Provide the (X, Y) coordinate of the cell's center where the given text is located.  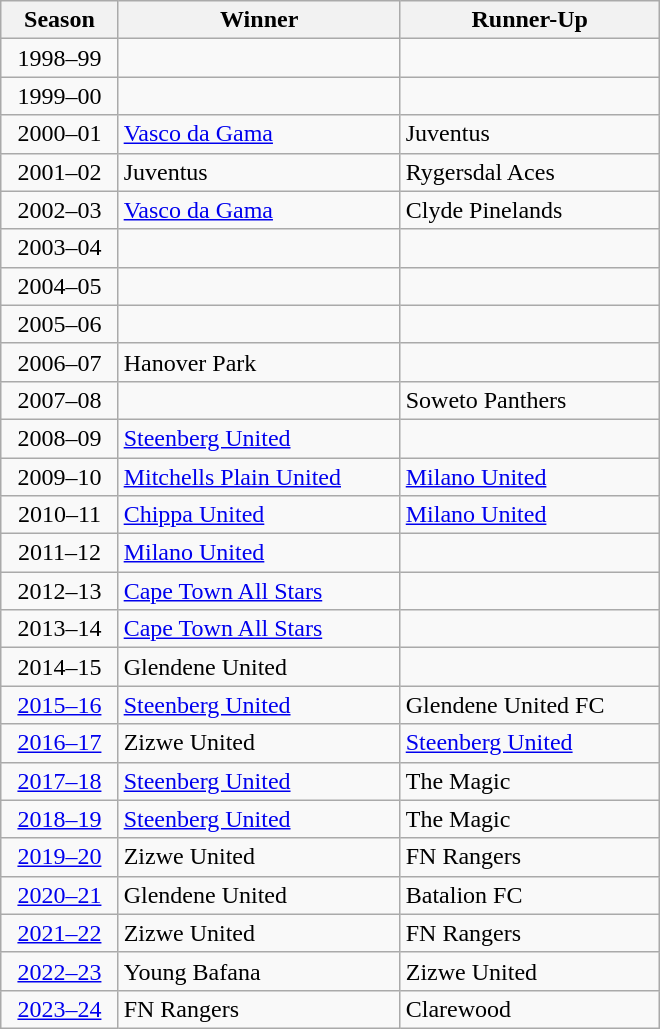
2008–09 (60, 438)
2018–19 (60, 819)
2006–07 (60, 362)
2005–06 (60, 324)
2015–16 (60, 705)
2002–03 (60, 210)
2000–01 (60, 134)
Hanover Park (259, 362)
2017–18 (60, 781)
1999–00 (60, 96)
Runner-Up (530, 20)
Glendene United FC (530, 705)
Winner (259, 20)
2007–08 (60, 400)
2019–20 (60, 857)
Season (60, 20)
Chippa United (259, 515)
2004–05 (60, 286)
Mitchells Plain United (259, 477)
2001–02 (60, 172)
Clyde Pinelands (530, 210)
2021–22 (60, 933)
2003–04 (60, 248)
2020–21 (60, 895)
Young Bafana (259, 971)
1998–99 (60, 58)
Batalion FC (530, 895)
2022–23 (60, 971)
2011–12 (60, 553)
Clarewood (530, 1009)
2023–24 (60, 1009)
2012–13 (60, 591)
2016–17 (60, 743)
2014–15 (60, 667)
Soweto Panthers (530, 400)
Rygersdal Aces (530, 172)
2009–10 (60, 477)
2010–11 (60, 515)
2013–14 (60, 629)
